Find where the given text appears and provide that cell's center as (X, Y) coordinate. 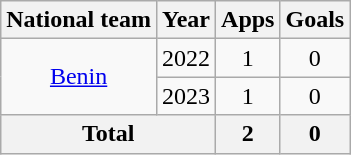
2022 (186, 58)
Benin (79, 77)
Apps (248, 20)
2 (248, 134)
National team (79, 20)
Goals (315, 20)
Year (186, 20)
2023 (186, 96)
Total (108, 134)
